Pinpoint the cell where the given text exists, returning its (x, y) midpoint coordinate. 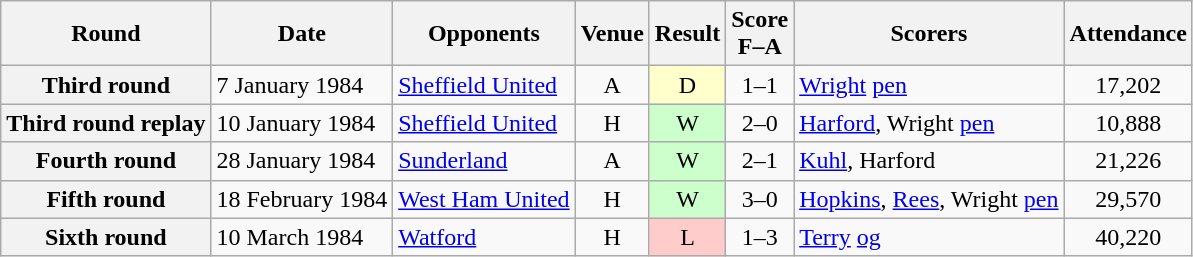
18 February 1984 (302, 199)
Result (687, 34)
Venue (612, 34)
Sunderland (484, 161)
1–1 (760, 85)
Kuhl, Harford (929, 161)
17,202 (1128, 85)
1–3 (760, 237)
ScoreF–A (760, 34)
Opponents (484, 34)
Date (302, 34)
Wright pen (929, 85)
Round (106, 34)
Third round replay (106, 123)
Hopkins, Rees, Wright pen (929, 199)
3–0 (760, 199)
Watford (484, 237)
West Ham United (484, 199)
40,220 (1128, 237)
10 March 1984 (302, 237)
L (687, 237)
Attendance (1128, 34)
10,888 (1128, 123)
Scorers (929, 34)
28 January 1984 (302, 161)
7 January 1984 (302, 85)
Terry og (929, 237)
Third round (106, 85)
Sixth round (106, 237)
2–1 (760, 161)
Fifth round (106, 199)
10 January 1984 (302, 123)
D (687, 85)
Harford, Wright pen (929, 123)
Fourth round (106, 161)
29,570 (1128, 199)
2–0 (760, 123)
21,226 (1128, 161)
